Return the (X, Y) coordinate for the center point of the cell that contains the specified text.  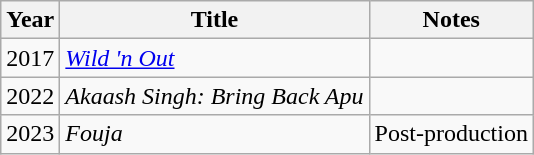
2023 (30, 134)
Year (30, 20)
Post-production (451, 134)
Akaash Singh: Bring Back Apu (214, 96)
Fouja (214, 134)
2017 (30, 58)
Wild 'n Out (214, 58)
Notes (451, 20)
2022 (30, 96)
Title (214, 20)
